Extract the [x, y] coordinate from the center of the cell holding the provided text.  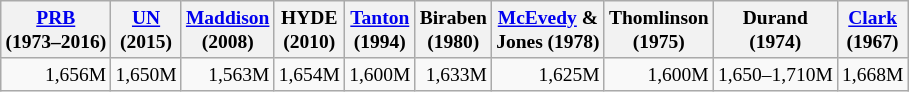
1,656M [56, 74]
Tanton(1994) [380, 30]
1,633M [453, 74]
PRB(1973–2016) [56, 30]
1,563M [228, 74]
Biraben(1980) [453, 30]
HYDE(2010) [309, 30]
Thomlinson(1975) [658, 30]
Clark(1967) [872, 30]
1,650M [146, 74]
McEvedy &Jones (1978) [548, 30]
Durand(1974) [775, 30]
UN(2015) [146, 30]
1,668M [872, 74]
1,654M [309, 74]
1,650–1,710M [775, 74]
1,625M [548, 74]
Maddison(2008) [228, 30]
